Identify which cell holds the provided text, then report its (X, Y) central coordinate. 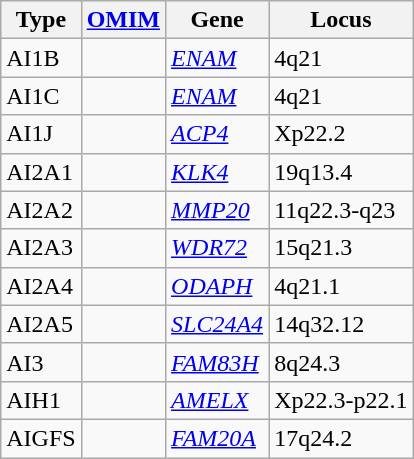
Type (41, 20)
ODAPH (218, 286)
SLC24A4 (218, 324)
AMELX (218, 400)
AI1J (41, 134)
ACP4 (218, 134)
KLK4 (218, 172)
17q24.2 (341, 438)
AIGFS (41, 438)
Gene (218, 20)
15q21.3 (341, 248)
FAM83H (218, 362)
FAM20A (218, 438)
WDR72 (218, 248)
14q32.12 (341, 324)
Xp22.2 (341, 134)
Xp22.3-p22.1 (341, 400)
AI2A1 (41, 172)
OMIM (123, 20)
AIH1 (41, 400)
MMP20 (218, 210)
19q13.4 (341, 172)
AI3 (41, 362)
AI2A3 (41, 248)
AI2A5 (41, 324)
AI1C (41, 96)
AI2A4 (41, 286)
11q22.3-q23 (341, 210)
8q24.3 (341, 362)
Locus (341, 20)
4q21.1 (341, 286)
AI1B (41, 58)
AI2A2 (41, 210)
